Provide the [X, Y] coordinate of the cell's center where the given text is located.  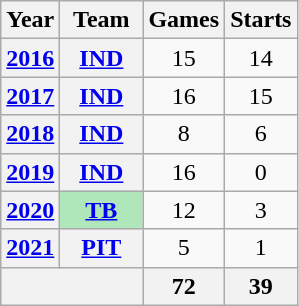
12 [184, 210]
2018 [30, 134]
3 [261, 210]
72 [184, 286]
Team [102, 20]
TB [102, 210]
14 [261, 58]
2021 [30, 248]
5 [184, 248]
2019 [30, 172]
0 [261, 172]
Games [184, 20]
39 [261, 286]
1 [261, 248]
2017 [30, 96]
2020 [30, 210]
6 [261, 134]
PIT [102, 248]
8 [184, 134]
2016 [30, 58]
Year [30, 20]
Starts [261, 20]
